Return [X, Y] of the center of cell containing provided text 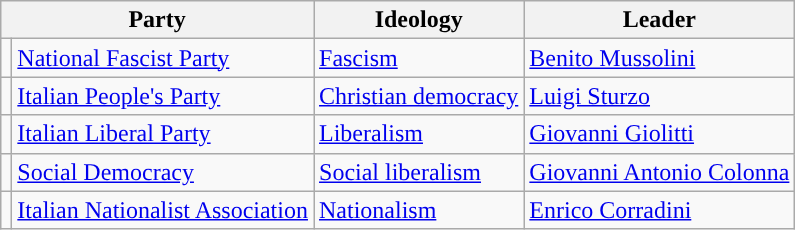
Ideology [419, 20]
Italian People's Party [163, 96]
Italian Liberal Party [163, 134]
Party [158, 20]
Benito Mussolini [660, 58]
Nationalism [419, 210]
National Fascist Party [163, 58]
Giovanni Giolitti [660, 134]
Leader [660, 20]
Liberalism [419, 134]
Enrico Corradini [660, 210]
Fascism [419, 58]
Giovanni Antonio Colonna [660, 172]
Italian Nationalist Association [163, 210]
Social Democracy [163, 172]
Luigi Sturzo [660, 96]
Social liberalism [419, 172]
Christian democracy [419, 96]
